From the cell containing the given text, extract its center point as [X, Y] coordinate. 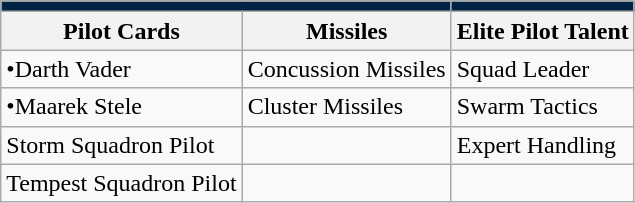
Cluster Missiles [346, 107]
Concussion Missiles [346, 69]
Swarm Tactics [542, 107]
Pilot Cards [122, 31]
Missiles [346, 31]
Tempest Squadron Pilot [122, 183]
Storm Squadron Pilot [122, 145]
Elite Pilot Talent [542, 31]
Squad Leader [542, 69]
•Maarek Stele [122, 107]
Expert Handling [542, 145]
•Darth Vader [122, 69]
